Pinpoint the cell where the given text exists, returning its (x, y) midpoint coordinate. 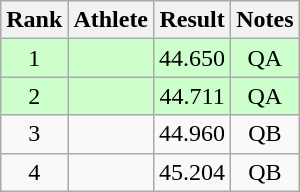
2 (34, 96)
Athlete (111, 20)
3 (34, 134)
45.204 (192, 172)
Rank (34, 20)
Notes (265, 20)
Result (192, 20)
1 (34, 58)
44.960 (192, 134)
44.711 (192, 96)
44.650 (192, 58)
4 (34, 172)
